Search for the cell housing the specified text and yield its (X, Y) center coordinate. 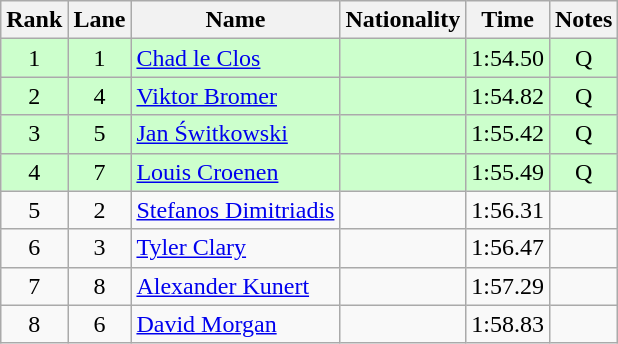
Name (236, 20)
Jan Świtkowski (236, 134)
Stefanos Dimitriadis (236, 210)
1:58.83 (508, 324)
Notes (583, 20)
1:56.31 (508, 210)
Louis Croenen (236, 172)
Alexander Kunert (236, 286)
1:57.29 (508, 286)
Lane (100, 20)
1:54.82 (508, 96)
1:56.47 (508, 248)
Viktor Bromer (236, 96)
Rank (34, 20)
Nationality (403, 20)
Chad le Clos (236, 58)
1:55.42 (508, 134)
David Morgan (236, 324)
Time (508, 20)
1:54.50 (508, 58)
Tyler Clary (236, 248)
1:55.49 (508, 172)
